For the text-containing cell, return its midpoint in [X, Y] coordinate format. 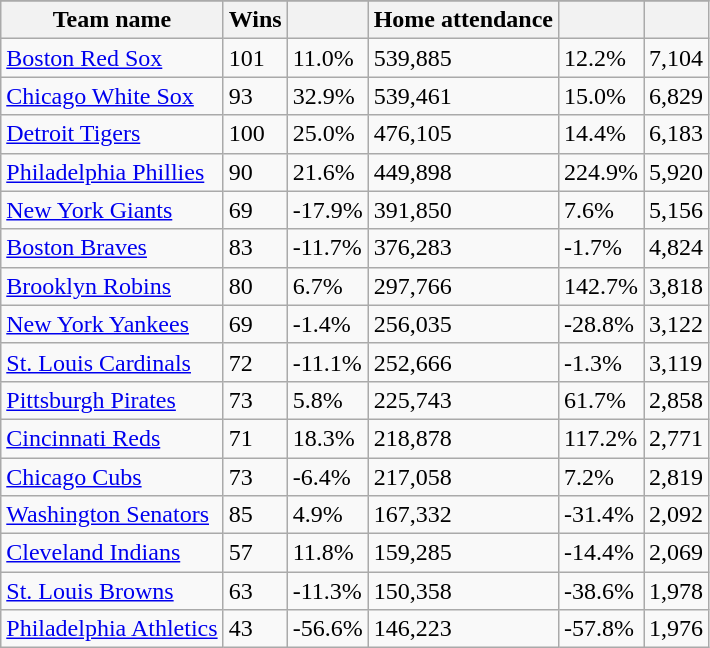
167,332 [463, 515]
Home attendance [463, 20]
5,156 [676, 210]
-6.4% [328, 477]
-1.7% [602, 248]
1,978 [676, 591]
18.3% [328, 438]
Pittsburgh Pirates [112, 400]
5.8% [328, 400]
-11.1% [328, 362]
Philadelphia Phillies [112, 172]
2,771 [676, 438]
-1.4% [328, 324]
-57.8% [602, 629]
539,461 [463, 96]
63 [255, 591]
-17.9% [328, 210]
Cleveland Indians [112, 553]
225,743 [463, 400]
-56.6% [328, 629]
-38.6% [602, 591]
Chicago White Sox [112, 96]
11.0% [328, 58]
Chicago Cubs [112, 477]
3,818 [676, 286]
146,223 [463, 629]
Boston Red Sox [112, 58]
142.7% [602, 286]
4.9% [328, 515]
21.6% [328, 172]
6.7% [328, 286]
12.2% [602, 58]
391,850 [463, 210]
539,885 [463, 58]
376,283 [463, 248]
New York Yankees [112, 324]
2,069 [676, 553]
-11.3% [328, 591]
224.9% [602, 172]
449,898 [463, 172]
61.7% [602, 400]
-31.4% [602, 515]
Cincinnati Reds [112, 438]
100 [255, 134]
5,920 [676, 172]
1,976 [676, 629]
2,858 [676, 400]
3,122 [676, 324]
-14.4% [602, 553]
57 [255, 553]
14.4% [602, 134]
7.2% [602, 477]
11.8% [328, 553]
32.9% [328, 96]
218,878 [463, 438]
101 [255, 58]
72 [255, 362]
252,666 [463, 362]
St. Louis Cardinals [112, 362]
7,104 [676, 58]
43 [255, 629]
297,766 [463, 286]
159,285 [463, 553]
256,035 [463, 324]
15.0% [602, 96]
71 [255, 438]
Washington Senators [112, 515]
80 [255, 286]
25.0% [328, 134]
83 [255, 248]
Detroit Tigers [112, 134]
3,119 [676, 362]
Team name [112, 20]
St. Louis Browns [112, 591]
Philadelphia Athletics [112, 629]
476,105 [463, 134]
-11.7% [328, 248]
85 [255, 515]
90 [255, 172]
6,829 [676, 96]
4,824 [676, 248]
2,092 [676, 515]
-28.8% [602, 324]
New York Giants [112, 210]
150,358 [463, 591]
Brooklyn Robins [112, 286]
93 [255, 96]
Boston Braves [112, 248]
217,058 [463, 477]
-1.3% [602, 362]
6,183 [676, 134]
2,819 [676, 477]
7.6% [602, 210]
Wins [255, 20]
117.2% [602, 438]
